Return (x, y) of the center of cell containing provided text 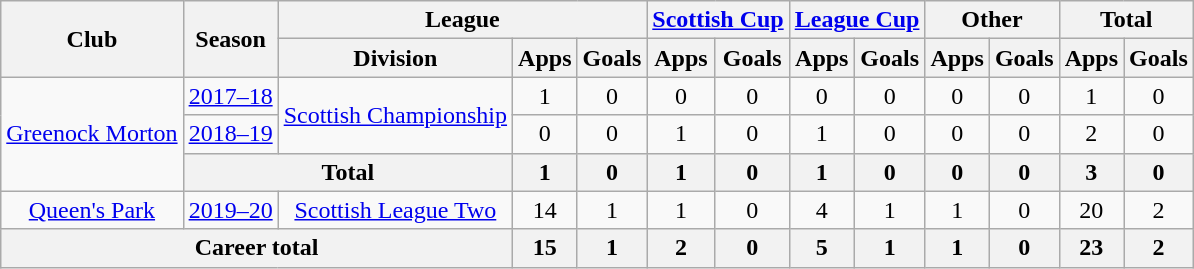
23 (1091, 248)
Scottish Championship (395, 115)
4 (822, 210)
3 (1091, 172)
Division (395, 58)
Career total (257, 248)
Queen's Park (92, 210)
Scottish Cup (718, 20)
2018–19 (230, 134)
14 (545, 210)
2017–18 (230, 96)
20 (1091, 210)
15 (545, 248)
5 (822, 248)
2019–20 (230, 210)
League Cup (857, 20)
Season (230, 39)
Scottish League Two (395, 210)
Greenock Morton (92, 134)
League (462, 20)
Club (92, 39)
Other (992, 20)
